Extract the (x, y) coordinate from the center of the cell holding the provided text.  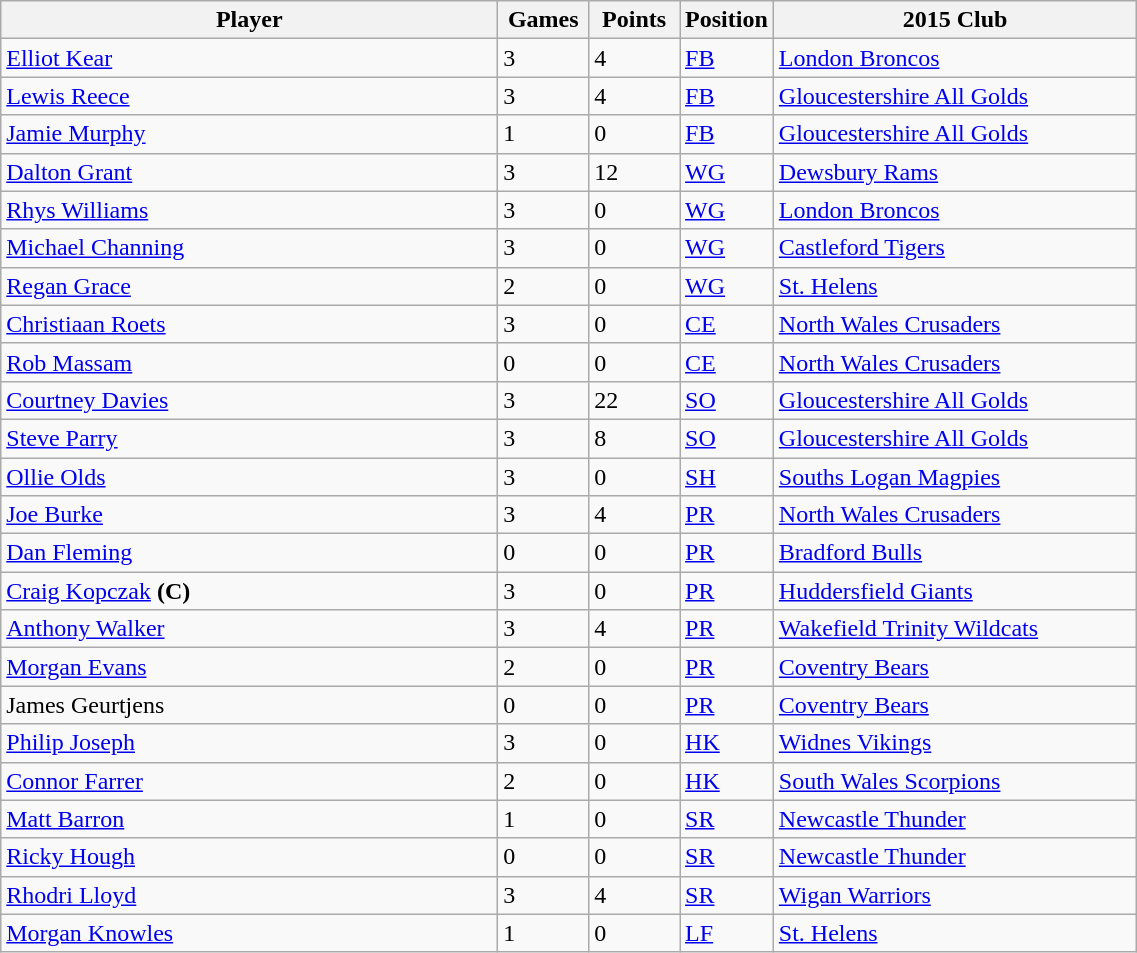
Christiaan Roets (250, 324)
Wigan Warriors (955, 895)
Morgan Knowles (250, 933)
Wakefield Trinity Wildcats (955, 629)
Ollie Olds (250, 477)
Castleford Tigers (955, 248)
Rob Massam (250, 362)
Dan Fleming (250, 553)
Rhys Williams (250, 210)
Dalton Grant (250, 172)
Lewis Reece (250, 96)
Matt Barron (250, 819)
Points (634, 20)
Philip Joseph (250, 743)
Souths Logan Magpies (955, 477)
Joe Burke (250, 515)
James Geurtjens (250, 705)
Player (250, 20)
Games (544, 20)
Courtney Davies (250, 400)
Rhodri Lloyd (250, 895)
Ricky Hough (250, 857)
Michael Channing (250, 248)
Widnes Vikings (955, 743)
SH (727, 477)
Dewsbury Rams (955, 172)
Regan Grace (250, 286)
2015 Club (955, 20)
Connor Farrer (250, 781)
Bradford Bulls (955, 553)
22 (634, 400)
Steve Parry (250, 438)
Position (727, 20)
12 (634, 172)
LF (727, 933)
Jamie Murphy (250, 134)
Morgan Evans (250, 667)
Craig Kopczak (C) (250, 591)
South Wales Scorpions (955, 781)
Elliot Kear (250, 58)
Anthony Walker (250, 629)
Huddersfield Giants (955, 591)
8 (634, 438)
